From the cell containing the given text, extract its center point as [x, y] coordinate. 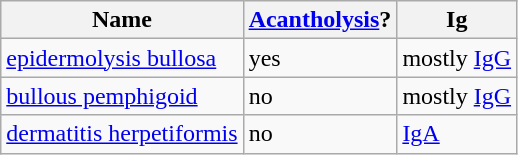
Ig [457, 20]
yes [320, 58]
dermatitis herpetiformis [122, 134]
IgA [457, 134]
epidermolysis bullosa [122, 58]
bullous pemphigoid [122, 96]
Acantholysis? [320, 20]
Name [122, 20]
